For the text-containing cell, return its midpoint in [X, Y] coordinate format. 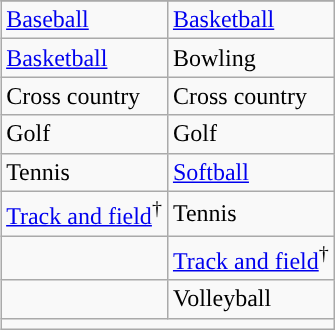
Volleyball [250, 299]
Baseball [84, 20]
Bowling [250, 58]
Softball [250, 172]
